Return the [X, Y] coordinate for the center point of the cell that contains the specified text.  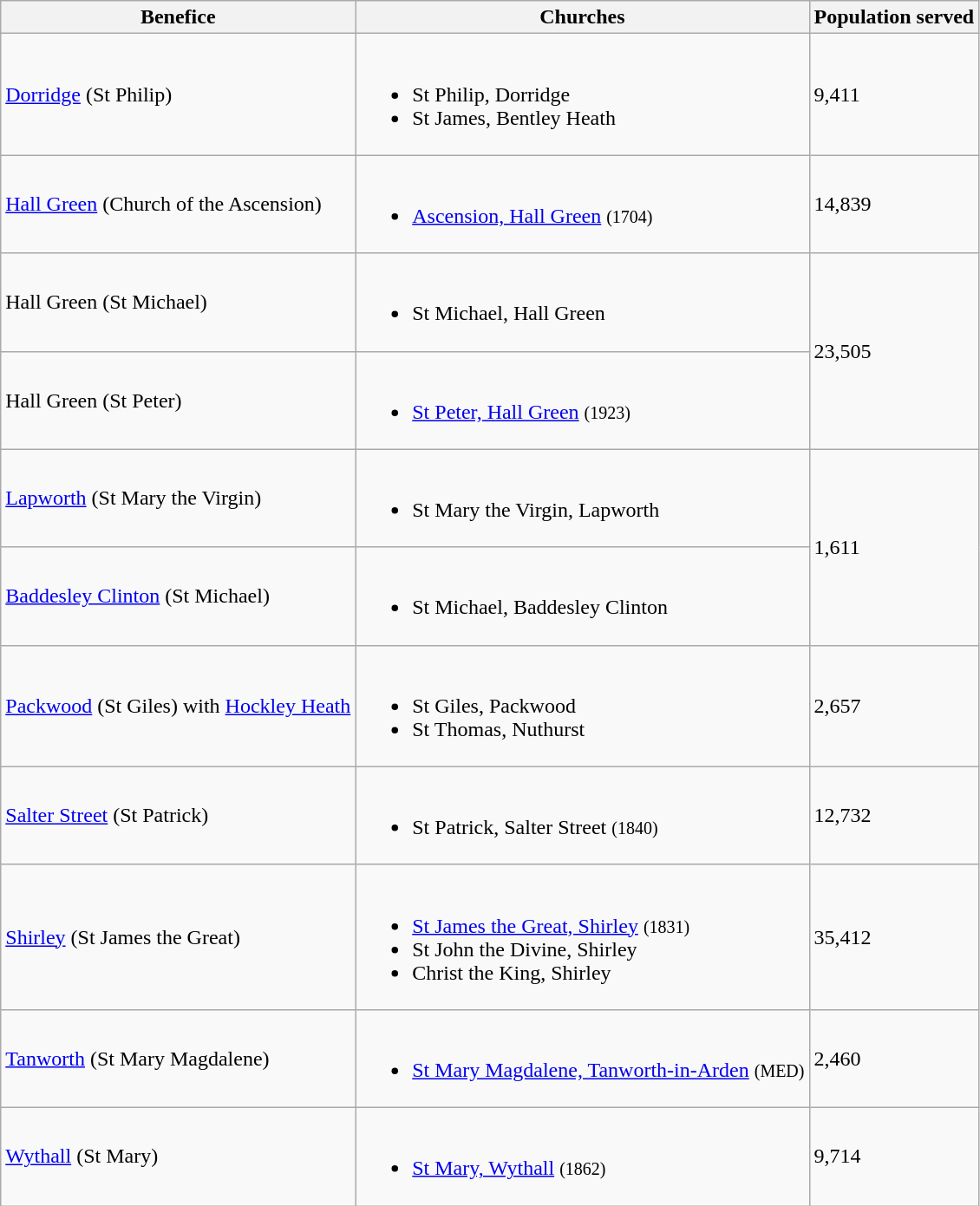
Hall Green (St Michael) [179, 302]
St Mary the Virgin, Lapworth [583, 498]
9,411 [894, 95]
Tanworth (St Mary Magdalene) [179, 1058]
1,611 [894, 547]
St Giles, PackwoodSt Thomas, Nuthurst [583, 706]
St Patrick, Salter Street (1840) [583, 815]
14,839 [894, 205]
Packwood (St Giles) with Hockley Heath [179, 706]
Population served [894, 17]
2,657 [894, 706]
Salter Street (St Patrick) [179, 815]
Benefice [179, 17]
St Peter, Hall Green (1923) [583, 401]
St James the Great, Shirley (1831)St John the Divine, ShirleyChrist the King, Shirley [583, 936]
Lapworth (St Mary the Virgin) [179, 498]
Baddesley Clinton (St Michael) [179, 596]
Dorridge (St Philip) [179, 95]
St Mary Magdalene, Tanworth-in-Arden (MED) [583, 1058]
9,714 [894, 1157]
St Mary, Wythall (1862) [583, 1157]
St Michael, Baddesley Clinton [583, 596]
Ascension, Hall Green (1704) [583, 205]
Wythall (St Mary) [179, 1157]
Churches [583, 17]
Hall Green (St Peter) [179, 401]
St Philip, DorridgeSt James, Bentley Heath [583, 95]
Hall Green (Church of the Ascension) [179, 205]
Shirley (St James the Great) [179, 936]
23,505 [894, 351]
35,412 [894, 936]
12,732 [894, 815]
2,460 [894, 1058]
St Michael, Hall Green [583, 302]
